Provide the (x, y) coordinate of the cell's center where the given text is located.  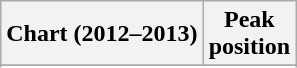
Chart (2012–2013) (102, 34)
Peakposition (249, 34)
